Capture the cell that displays the provided text and extract its [x, y] central coordinate. 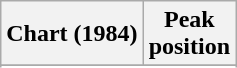
Chart (1984) [72, 34]
Peakposition [189, 34]
